Provide the (x, y) coordinate of the cell's center where the given text is located.  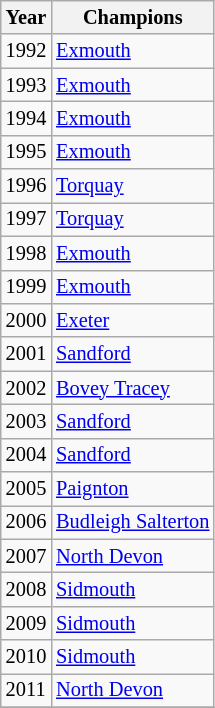
1992 (26, 51)
2009 (26, 623)
1997 (26, 219)
Exeter (132, 320)
Champions (132, 17)
2000 (26, 320)
Paignton (132, 489)
Bovey Tracey (132, 388)
2003 (26, 421)
Budleigh Salterton (132, 522)
2001 (26, 354)
1995 (26, 152)
1999 (26, 287)
2005 (26, 489)
2008 (26, 589)
2006 (26, 522)
1996 (26, 186)
1993 (26, 85)
2007 (26, 556)
1994 (26, 118)
Year (26, 17)
2004 (26, 455)
1998 (26, 253)
2002 (26, 388)
2011 (26, 690)
2010 (26, 657)
